Output the (x, y) coordinate of the center of the cell containing the given text.  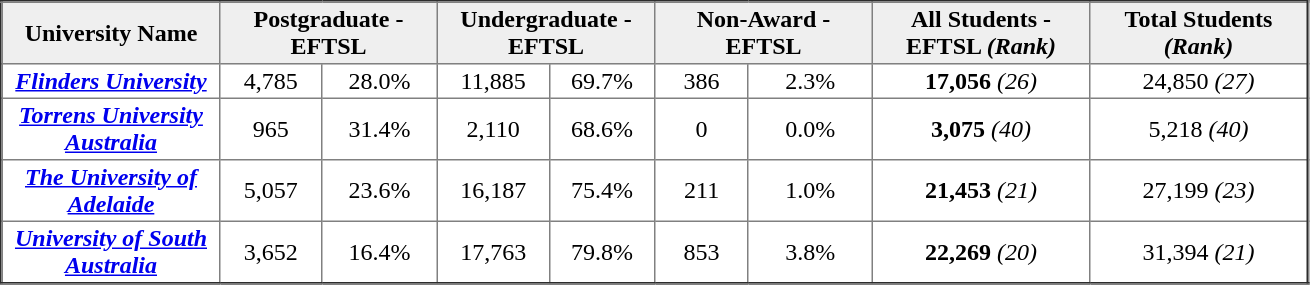
5,057 (271, 191)
Torrens University Australia (111, 129)
31,394 (21) (1199, 252)
The University of Adelaide (111, 191)
Postgraduate - EFTSL (329, 33)
2,110 (493, 129)
University Name (111, 33)
75.4% (602, 191)
16,187 (493, 191)
3.8% (810, 252)
University of South Australia (111, 252)
11,885 (493, 81)
965 (271, 129)
1.0% (810, 191)
5,218 (40) (1199, 129)
17,056 (26) (981, 81)
3,075 (40) (981, 129)
2.3% (810, 81)
4,785 (271, 81)
79.8% (602, 252)
69.7% (602, 81)
Undergraduate - EFTSL (546, 33)
0 (702, 129)
Total Students (Rank) (1199, 33)
24,850 (27) (1199, 81)
28.0% (380, 81)
386 (702, 81)
0.0% (810, 129)
All Students - EFTSL (Rank) (981, 33)
22,269 (20) (981, 252)
853 (702, 252)
23.6% (380, 191)
16.4% (380, 252)
21,453 (21) (981, 191)
Flinders University (111, 81)
211 (702, 191)
68.6% (602, 129)
Non-Award - EFTSL (764, 33)
31.4% (380, 129)
27,199 (23) (1199, 191)
17,763 (493, 252)
3,652 (271, 252)
